Find where the given text appears and provide that cell's center as [X, Y] coordinate. 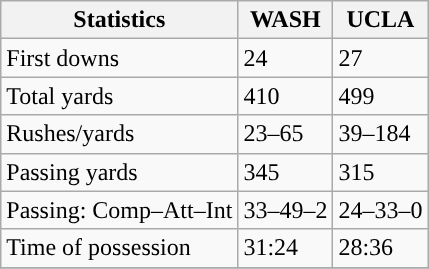
27 [380, 58]
28:36 [380, 248]
315 [380, 172]
Passing: Comp–Att–Int [120, 210]
Statistics [120, 20]
39–184 [380, 134]
31:24 [286, 248]
Passing yards [120, 172]
Time of possession [120, 248]
499 [380, 96]
WASH [286, 20]
24 [286, 58]
33–49–2 [286, 210]
345 [286, 172]
Total yards [120, 96]
23–65 [286, 134]
24–33–0 [380, 210]
410 [286, 96]
UCLA [380, 20]
Rushes/yards [120, 134]
First downs [120, 58]
